Identify which cell holds the provided text, then report its [X, Y] central coordinate. 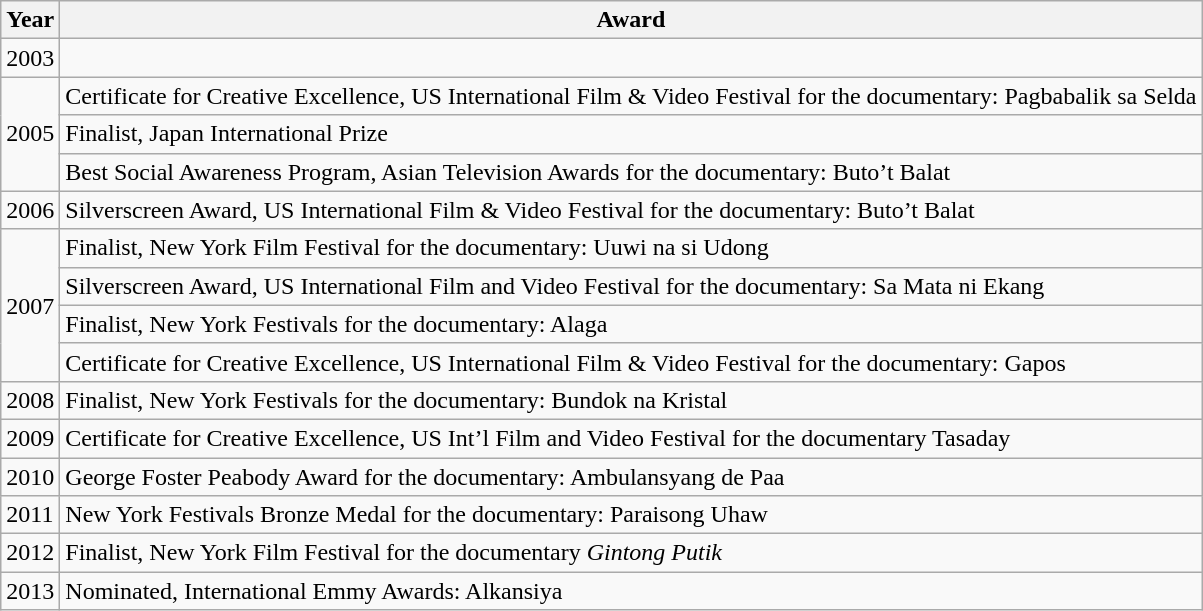
2012 [30, 553]
2010 [30, 477]
Finalist, New York Festivals for the documentary: Bundok na Kristal [631, 400]
2009 [30, 438]
2006 [30, 210]
Finalist, New York Film Festival for the documentary Gintong Putik [631, 553]
George Foster Peabody Award for the documentary: Ambulansyang de Paa [631, 477]
2003 [30, 58]
2011 [30, 515]
Certificate for Creative Excellence, US International Film & Video Festival for the documentary: Pagbabalik sa Selda [631, 96]
2005 [30, 134]
Best Social Awareness Program, Asian Television Awards for the documentary: Buto’t Balat [631, 172]
Certificate for Creative Excellence, US International Film & Video Festival for the documentary: Gapos [631, 362]
Silverscreen Award, US International Film & Video Festival for the documentary: Buto’t Balat [631, 210]
Year [30, 20]
New York Festivals Bronze Medal for the documentary: Paraisong Uhaw [631, 515]
Silverscreen Award, US International Film and Video Festival for the documentary: Sa Mata ni Ekang [631, 286]
2013 [30, 591]
2008 [30, 400]
Finalist, New York Festivals for the documentary: Alaga [631, 324]
Finalist, Japan International Prize [631, 134]
Finalist, New York Film Festival for the documentary: Uuwi na si Udong [631, 248]
2007 [30, 305]
Certificate for Creative Excellence, US Int’l Film and Video Festival for the documentary Tasaday [631, 438]
Nominated, International Emmy Awards: Alkansiya [631, 591]
Award [631, 20]
